Return (X, Y) of the center of cell containing provided text 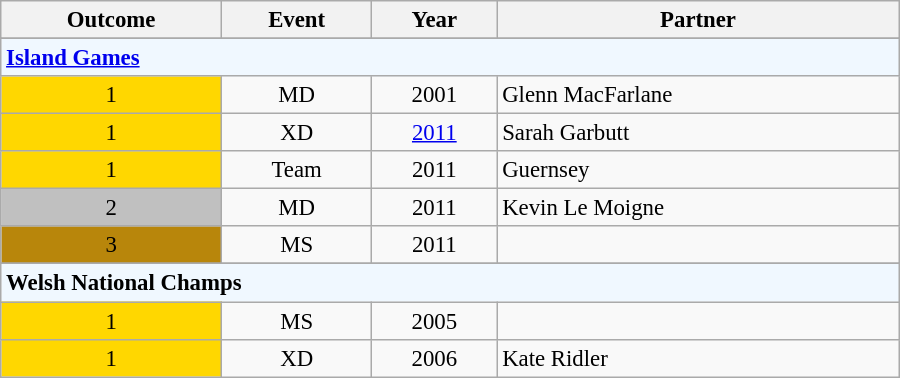
Welsh National Champs (450, 283)
Outcome (112, 20)
Kevin Le Moigne (698, 208)
2 (112, 208)
Year (434, 20)
3 (112, 245)
Partner (698, 20)
Event (296, 20)
Kate Ridler (698, 358)
Team (296, 170)
2006 (434, 358)
Sarah Garbutt (698, 133)
Island Games (450, 58)
2001 (434, 95)
Glenn MacFarlane (698, 95)
Guernsey (698, 170)
2005 (434, 321)
